Find where the given text appears and provide that cell's center as [X, Y] coordinate. 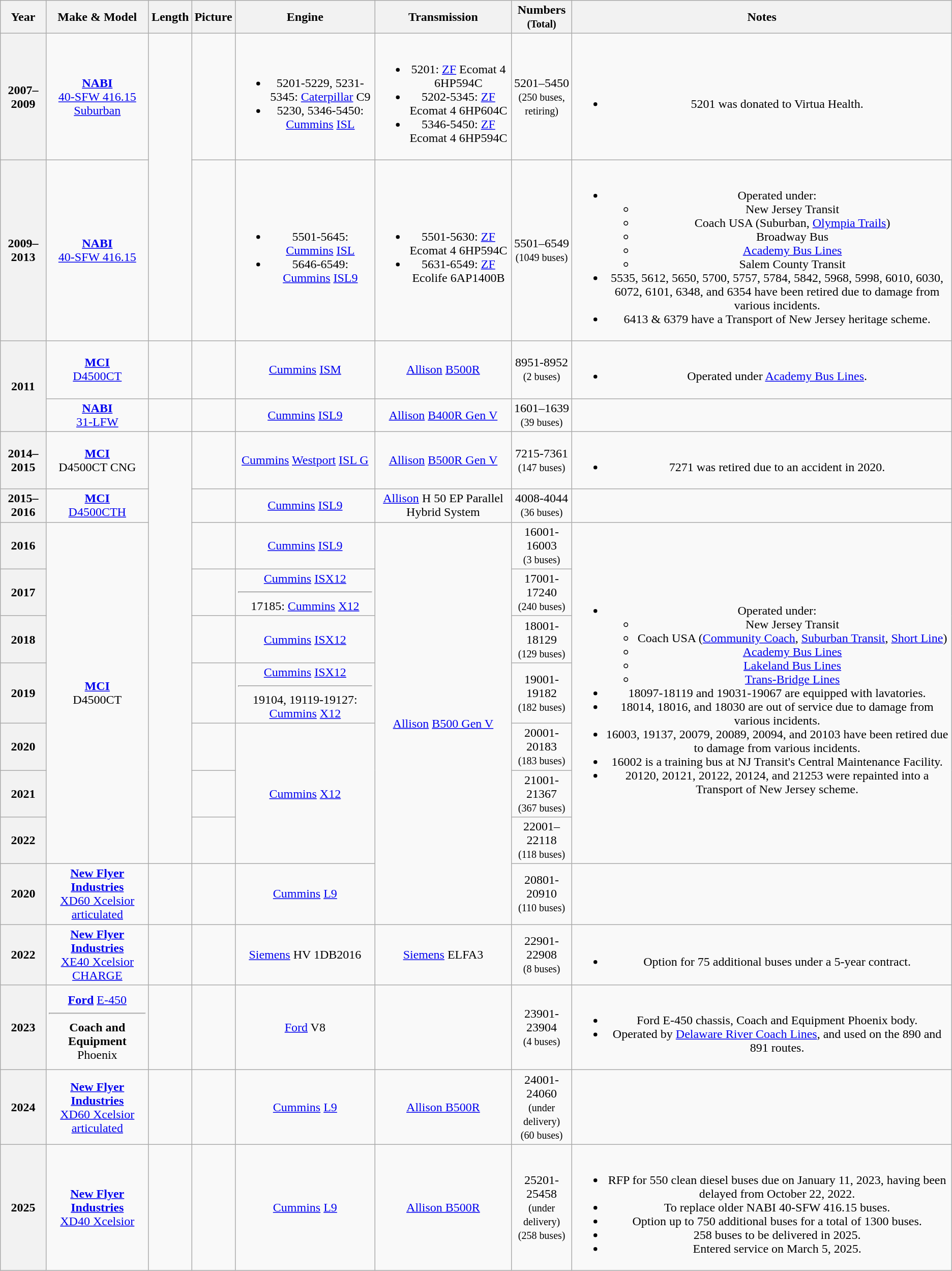
2015–2016 [23, 506]
2025 [23, 1207]
Siemens HV 1DB2016 [305, 955]
5201 was donated to Virtua Health. [762, 97]
Allison B400R Gen V [443, 415]
22001–22118(118 buses) [542, 841]
Year [23, 17]
Notes [762, 17]
20801-20910(110 buses) [542, 894]
Cummins ISX12 [305, 639]
2021 [23, 794]
2014–2015 [23, 460]
24001-24060(under delivery)(60 buses) [542, 1107]
2019 [23, 693]
7215-7361(147 buses) [542, 460]
2017 [23, 592]
25201-25458(under delivery)(258 buses) [542, 1207]
Picture [214, 17]
Cummins ISX1217185: Cummins X12 [305, 592]
5501–6549(1049 buses) [542, 250]
Option for 75 additional buses under a 5-year contract. [762, 955]
16001-16003(3 buses) [542, 545]
21001-21367(367 buses) [542, 794]
8951-8952(2 buses) [542, 369]
2009–2013 [23, 250]
1601–1639(39 buses) [542, 415]
MCI D4500CT [97, 693]
2024 [23, 1107]
2007–2009 [23, 97]
Cummins Westport ISL G [305, 460]
20001-20183(183 buses) [542, 746]
NABI40-SFW 416.15 Suburban [97, 97]
17001-17240(240 buses) [542, 592]
Allison B500R Gen V [443, 460]
Cummins ISM [305, 369]
MCI D4500CT CNG [97, 460]
5501-5645: Cummins ISL5646-6549: Cummins ISL9 [305, 250]
2018 [23, 639]
NABI40-SFW 416.15 [97, 250]
Make & Model [97, 17]
Allison H 50 EP Parallel Hybrid System [443, 506]
New Flyer Industries XE40 Xcelsior CHARGE [97, 955]
MCID4500CT [97, 369]
19001-19182(182 buses) [542, 693]
5201–5450(250 buses,retiring) [542, 97]
23901-23904(4 buses) [542, 1028]
Transmission [443, 17]
4008-4044(36 buses) [542, 506]
Ford V8 [305, 1028]
Engine [305, 17]
Ford E-450 Coach and Equipment Phoenix [97, 1028]
5501-5630: ZF Ecomat 4 6HP594C5631-6549: ZF Ecolife 6AP1400B [443, 250]
2016 [23, 545]
Numbers(Total) [542, 17]
MCI D4500CTH [97, 506]
7271 was retired due to an accident in 2020. [762, 460]
Cummins ISX1219104, 19119-19127: Cummins X12 [305, 693]
2023 [23, 1028]
18001-18129(129 buses) [542, 639]
5201: ZF Ecomat 4 6HP594C5202-5345: ZF Ecomat 4 6HP604C5346-5450: ZF Ecomat 4 6HP594C [443, 97]
Operated under Academy Bus Lines. [762, 369]
22901-22908(8 buses) [542, 955]
Length [170, 17]
Ford E-450 chassis, Coach and Equipment Phoenix body.Operated by Delaware River Coach Lines, and used on the 890 and 891 routes. [762, 1028]
New Flyer IndustriesXD40 Xcelsior [97, 1207]
NABI 31-LFW [97, 415]
5201-5229, 5231-5345: Caterpillar C95230, 5346-5450: Cummins ISL [305, 97]
Cummins X12 [305, 793]
Siemens ELFA3 [443, 955]
Allison B500 Gen V [443, 723]
2011 [23, 386]
